Output the (X, Y) coordinate of the center of the cell containing the given text.  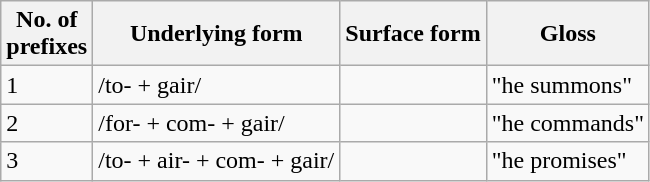
/to- + gair/ (216, 85)
"he summons" (568, 85)
Underlying form (216, 34)
No. ofprefixes (47, 34)
3 (47, 161)
"he promises" (568, 161)
Surface form (413, 34)
2 (47, 123)
Gloss (568, 34)
/to- + air- + com- + gair/ (216, 161)
/for- + com- + gair/ (216, 123)
"he commands" (568, 123)
1 (47, 85)
